Determine the (x, y) coordinate at the center of the cell enclosing the given text.  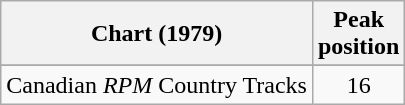
Canadian RPM Country Tracks (157, 85)
Peakposition (358, 34)
Chart (1979) (157, 34)
16 (358, 85)
